Provide the [X, Y] coordinate of the cell's center where the given text is located.  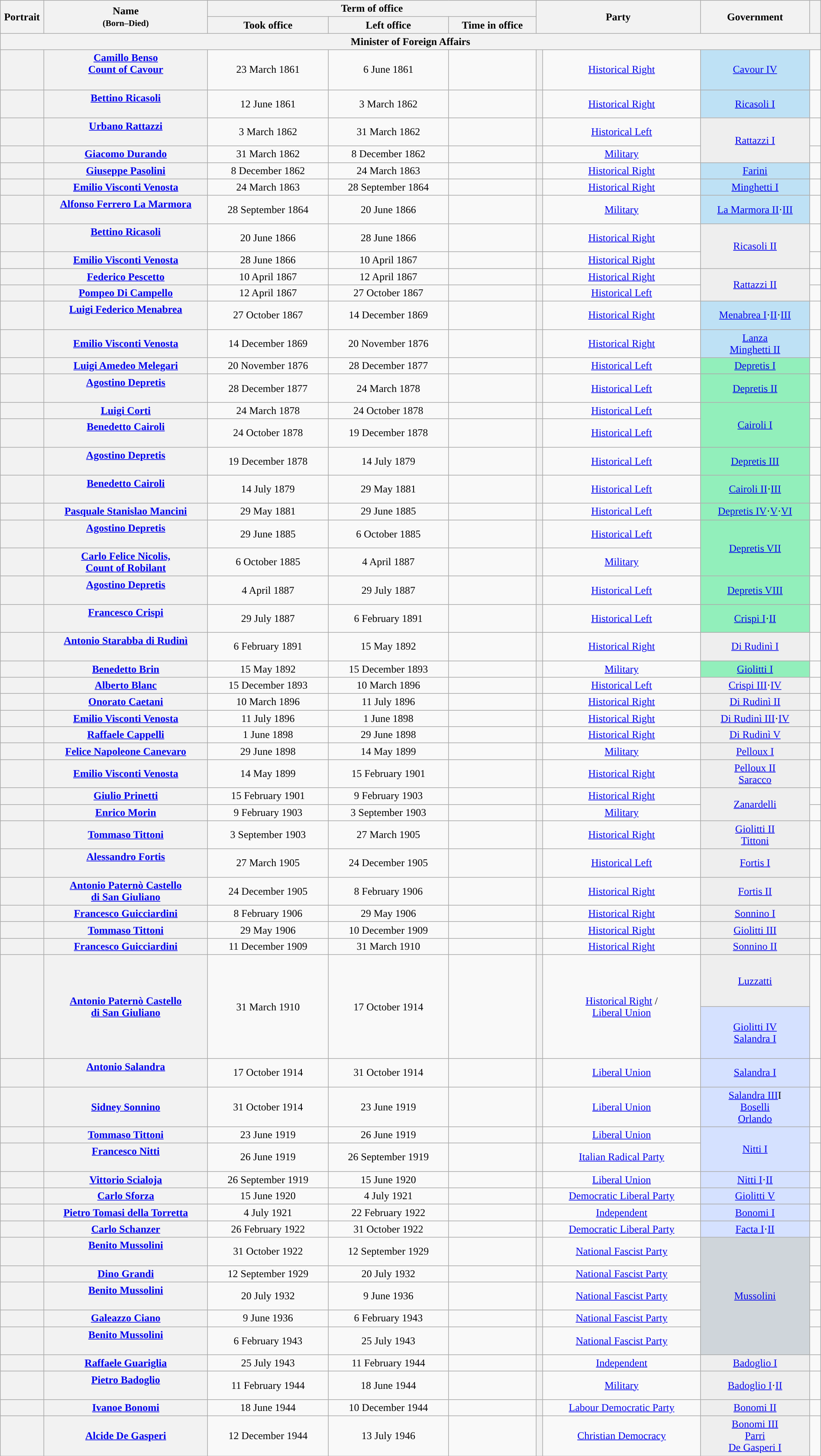
Left office [388, 25]
Alessandro Fortis [126, 863]
Bonomi II [755, 1407]
Pietro Tomasi della Torretta [126, 1213]
Di Rudinì I [755, 646]
Giuseppe Pasolini [126, 171]
26 February 1922 [268, 1229]
Galeazzo Ciano [126, 1318]
Depretis VIII [755, 590]
Badoglio I [755, 1363]
Camillo BensoCount of Cavour [126, 70]
12 June 1861 [268, 104]
Alcide De Gasperi [126, 1436]
La Marmora II·III [755, 210]
Sidney Sonnino [126, 1107]
Vittorio Scialoja [126, 1180]
Antonio Starabba di Rudinì [126, 646]
Italian Radical Party [622, 1157]
Salandra IIIIBoselliOrlando [755, 1107]
Luigi Amedeo Melegari [126, 366]
Dino Grandi [126, 1274]
Historical Right /Liberal Union [622, 1006]
Sonnino I [755, 913]
Government [755, 17]
Depretis I [755, 366]
Minghetti I [755, 187]
12 December 1944 [268, 1436]
Farini [755, 171]
Cairoli II·III [755, 489]
Ricasoli I [755, 104]
Party [618, 17]
Giolitti IVSalandra I [755, 1032]
Di Rudinì V [755, 735]
6 June 1861 [388, 70]
Crispi III·IV [755, 686]
23 March 1861 [268, 70]
Depretis IV·V·VI [755, 511]
Giulio Prinetti [126, 796]
Luigi Corti [126, 411]
Badoglio I·II [755, 1385]
Time in office [492, 25]
Carlo Felice Nicolis,Count of Robilant [126, 562]
Ivanoe Bonomi [126, 1407]
Giolitti V [755, 1196]
Ricasoli II [755, 246]
Francesco Nitti [126, 1157]
Sonnino II [755, 946]
Giolitti IITittoni [755, 835]
Enrico Morin [126, 812]
13 July 1946 [388, 1436]
Salandra I [755, 1072]
Pelloux IISaracco [755, 773]
Cairoli I [755, 424]
Giolitti III [755, 930]
Term of office [372, 9]
Onorato Caetani [126, 702]
Christian Democracy [622, 1436]
Felice Napoleone Canevaro [126, 751]
Depretis II [755, 388]
Fortis I [755, 863]
Rattazzi I [755, 140]
Rattazzi II [755, 285]
Name(Born–Died) [126, 17]
22 February 1922 [388, 1213]
Federico Pescetto [126, 277]
11 December 1909 [268, 946]
Pompeo Di Campello [126, 293]
Portrait [22, 17]
10 December 1909 [388, 930]
10 December 1944 [388, 1407]
Crispi I·II [755, 618]
Alberto Blanc [126, 686]
Di Rudinì III·IV [755, 718]
Depretis VII [755, 548]
Giacomo Durando [126, 154]
Nitti I [755, 1149]
LanzaMinghetti II [755, 344]
Cavour IV [755, 70]
Bonomi I [755, 1213]
Raffaele Cappelli [126, 735]
Depretis III [755, 461]
Took office [268, 25]
Nitti I·II [755, 1180]
Facta I·II [755, 1229]
Pietro Badoglio [126, 1385]
Pasquale Stanislao Mancini [126, 511]
Benedetto Brin [126, 669]
Francesco Crispi [126, 618]
Fortis II [755, 891]
Giolitti I [755, 669]
Luigi Federico Menabrea [126, 315]
Raffaele Guariglia [126, 1363]
Carlo Sforza [126, 1196]
Carlo Schanzer [126, 1229]
Mussolini [755, 1296]
Bonomi IIIParriDe Gasperi I [755, 1436]
Pelloux I [755, 751]
Urbano Rattazzi [126, 132]
Antonio Salandra [126, 1072]
Minister of Foreign Affairs [410, 42]
Alfonso Ferrero La Marmora [126, 210]
Menabrea I·II·III [755, 315]
Luzzatti [755, 980]
Zanardelli [755, 804]
Labour Democratic Party [622, 1407]
Di Rudinì II [755, 702]
